Pinpoint the cell where the given text exists, returning its [X, Y] midpoint coordinate. 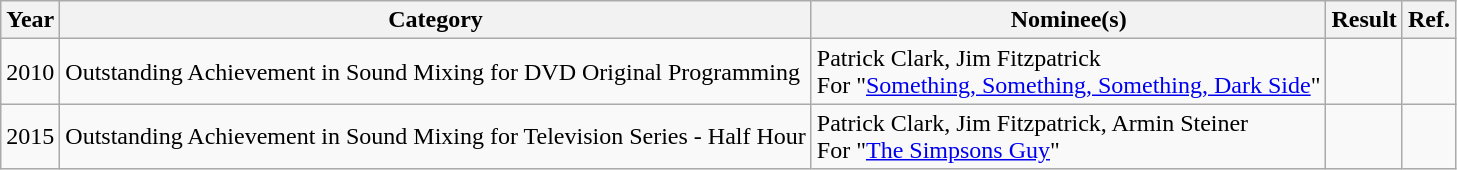
Category [436, 20]
Outstanding Achievement in Sound Mixing for Television Series - Half Hour [436, 136]
Patrick Clark, Jim FitzpatrickFor "Something, Something, Something, Dark Side" [1068, 72]
Patrick Clark, Jim Fitzpatrick, Armin SteinerFor "The Simpsons Guy" [1068, 136]
Year [30, 20]
Outstanding Achievement in Sound Mixing for DVD Original Programming [436, 72]
2010 [30, 72]
Ref. [1428, 20]
Result [1364, 20]
Nominee(s) [1068, 20]
2015 [30, 136]
